Return (x, y) of the center of cell containing provided text 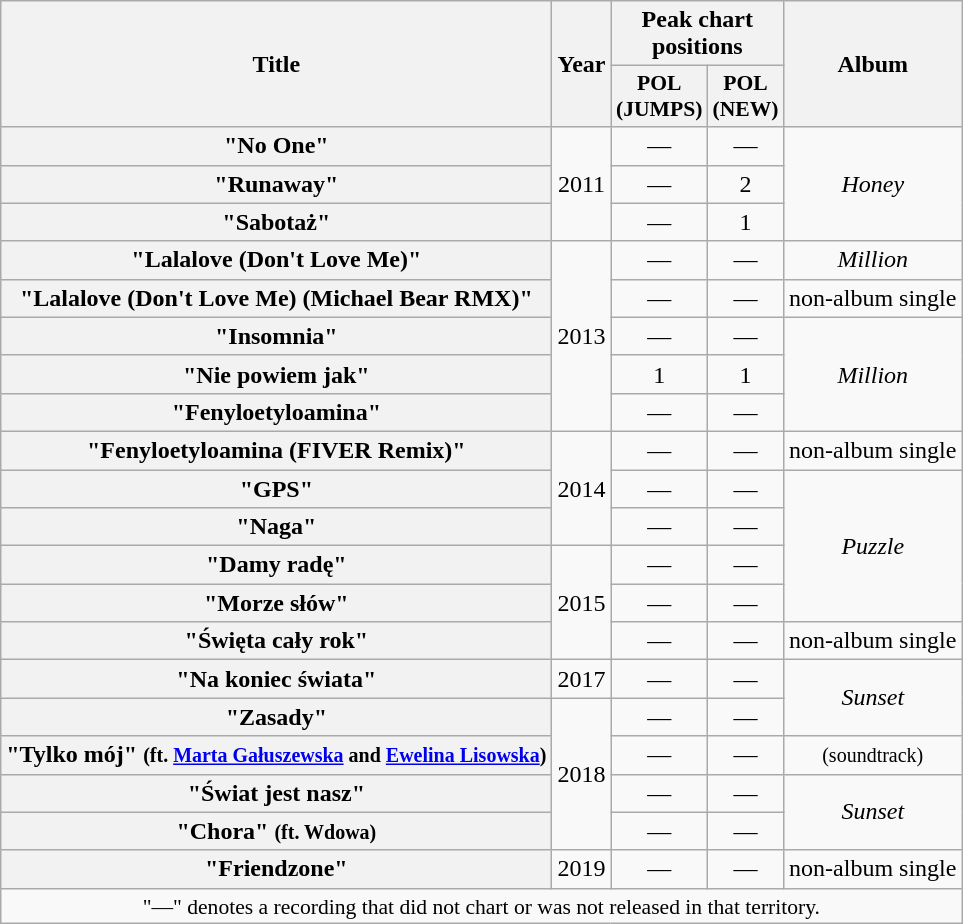
"Sabotaż" (276, 222)
Honey (873, 184)
"Lalalove (Don't Love Me) (Michael Bear RMX)" (276, 298)
"Fenyloetyloamina (FIVER Remix)" (276, 450)
2013 (582, 336)
2 (745, 184)
POL (NEW) (745, 96)
"Insomnia" (276, 336)
2015 (582, 603)
"Fenyloetyloamina" (276, 412)
"Chora" (ft. Wdowa) (276, 831)
2011 (582, 184)
(soundtrack) (873, 755)
2017 (582, 679)
2014 (582, 488)
"Naga" (276, 527)
"Zasady" (276, 717)
POL (JUMPS) (659, 96)
2018 (582, 774)
"GPS" (276, 489)
"Damy radę" (276, 565)
"Runaway" (276, 184)
"—" denotes a recording that did not chart or was not released in that territory. (482, 906)
"Święta cały rok" (276, 641)
"Na koniec świata" (276, 679)
"Morze słów" (276, 603)
"Friendzone" (276, 869)
"Nie powiem jak" (276, 374)
"Lalalove (Don't Love Me)" (276, 260)
"Świat jest nasz" (276, 793)
Title (276, 64)
Puzzle (873, 546)
2019 (582, 869)
Peak chart positions (698, 34)
Album (873, 64)
"No One" (276, 146)
Year (582, 64)
"Tylko mój" (ft. Marta Gałuszewska and Ewelina Lisowska) (276, 755)
